Output the [X, Y] coordinate of the center of the cell containing the given text.  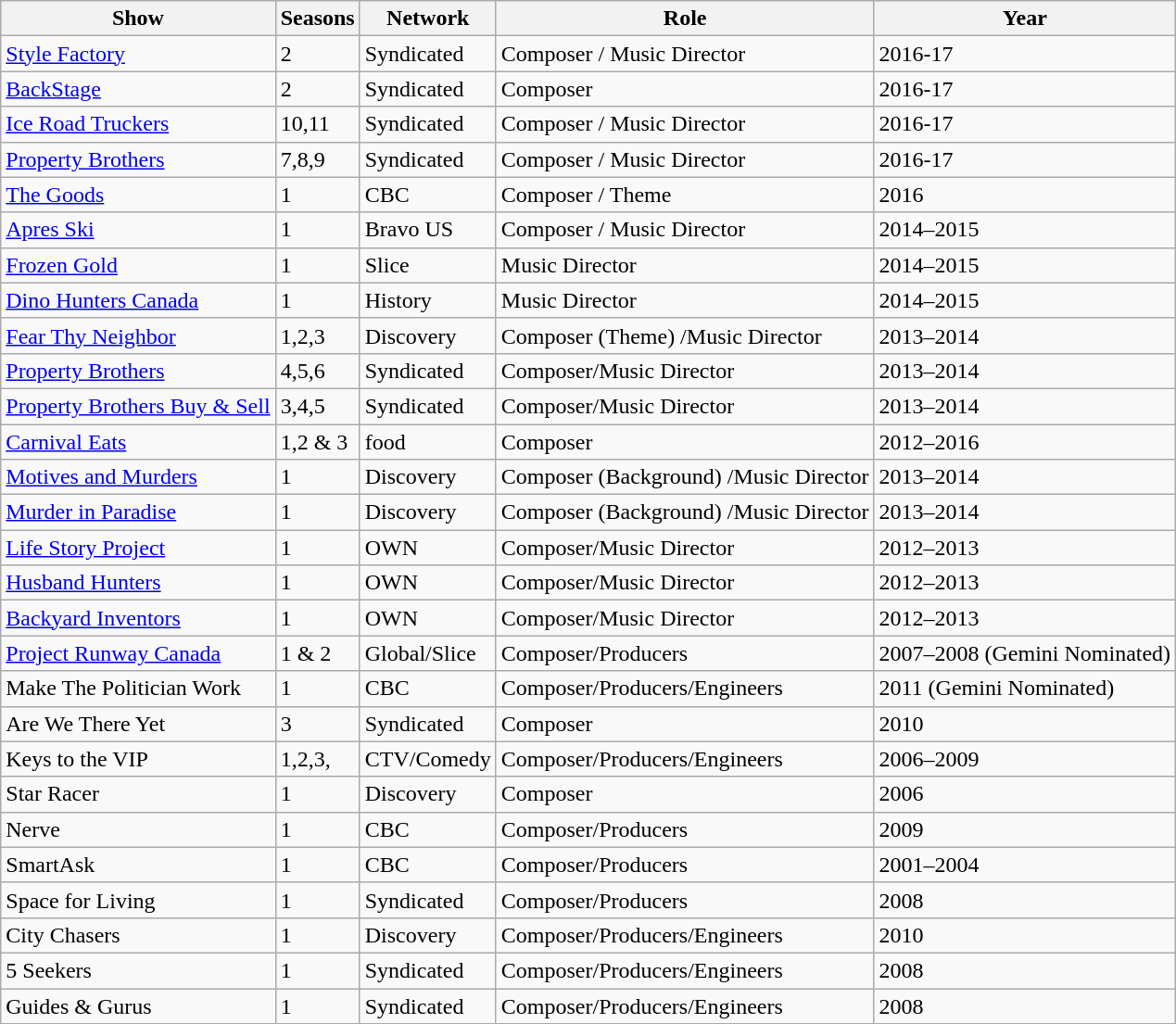
Slice [428, 265]
Composer (Theme) /Music Director [685, 335]
Composer / Theme [685, 195]
2012–2016 [1025, 442]
Style Factory [138, 54]
2009 [1025, 829]
1,2 & 3 [317, 442]
2006–2009 [1025, 759]
10,11 [317, 124]
BackStage [138, 89]
2011 (Gemini Nominated) [1025, 689]
Network [428, 19]
Bravo US [428, 230]
City Chasers [138, 935]
Space for Living [138, 900]
Property Brothers Buy & Sell [138, 406]
The Goods [138, 195]
Year [1025, 19]
food [428, 442]
2006 [1025, 794]
Fear Thy Neighbor [138, 335]
2001–2004 [1025, 865]
CTV/Comedy [428, 759]
1,2,3 [317, 335]
Global/Slice [428, 653]
1,2,3, [317, 759]
Project Runway Canada [138, 653]
Star Racer [138, 794]
Motives and Murders [138, 477]
7,8,9 [317, 159]
Frozen Gold [138, 265]
1 & 2 [317, 653]
5 Seekers [138, 970]
Dino Hunters Canada [138, 300]
History [428, 300]
2007–2008 (Gemini Nominated) [1025, 653]
2016 [1025, 195]
Seasons [317, 19]
Are We There Yet [138, 724]
Backyard Inventors [138, 618]
3,4,5 [317, 406]
3 [317, 724]
Role [685, 19]
Make The Politician Work [138, 689]
Keys to the VIP [138, 759]
Murder in Paradise [138, 512]
Nerve [138, 829]
Guides & Gurus [138, 1005]
Show [138, 19]
Apres Ski [138, 230]
Ice Road Truckers [138, 124]
Carnival Eats [138, 442]
Life Story Project [138, 548]
Husband Hunters [138, 583]
SmartAsk [138, 865]
4,5,6 [317, 371]
